Locate the cell with the specified text and output its [x, y] center coordinate. 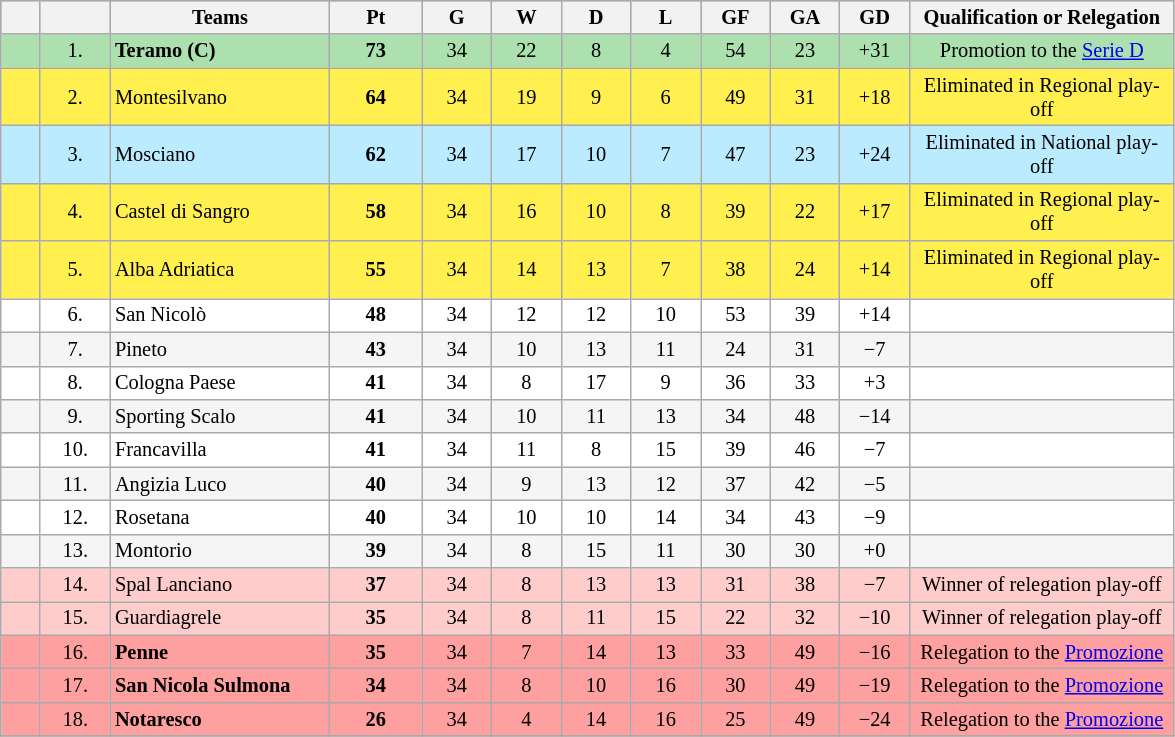
−16 [875, 652]
6. [75, 315]
32 [805, 618]
−9 [875, 517]
7. [75, 349]
+18 [875, 97]
13. [75, 551]
San Nicola Sulmona [220, 685]
15. [75, 618]
4. [75, 212]
19 [527, 97]
−10 [875, 618]
42 [805, 484]
Pineto [220, 349]
Alba Adriatica [220, 270]
12. [75, 517]
25 [735, 719]
W [527, 17]
17. [75, 685]
+24 [875, 154]
62 [376, 154]
36 [735, 383]
Eliminated in National play-off [1042, 154]
9. [75, 416]
Cologna Paese [220, 383]
Montorio [220, 551]
11. [75, 484]
54 [735, 51]
Mosciano [220, 154]
+31 [875, 51]
Qualification or Relegation [1042, 17]
+3 [875, 383]
GA [805, 17]
Promotion to the Serie D [1042, 51]
Francavilla [220, 450]
D [596, 17]
Teams [220, 17]
5. [75, 270]
Penne [220, 652]
1. [75, 51]
−24 [875, 719]
+0 [875, 551]
64 [376, 97]
Notaresco [220, 719]
18. [75, 719]
53 [735, 315]
14. [75, 585]
L [666, 17]
Teramo (C) [220, 51]
10. [75, 450]
Angizia Luco [220, 484]
46 [805, 450]
2. [75, 97]
GD [875, 17]
55 [376, 270]
73 [376, 51]
8. [75, 383]
3. [75, 154]
G [457, 17]
Sporting Scalo [220, 416]
Pt [376, 17]
Rosetana [220, 517]
−19 [875, 685]
Montesilvano [220, 97]
58 [376, 212]
Guardiagrele [220, 618]
47 [735, 154]
San Nicolò [220, 315]
26 [376, 719]
16. [75, 652]
+17 [875, 212]
−14 [875, 416]
−5 [875, 484]
Spal Lanciano [220, 585]
6 [666, 97]
GF [735, 17]
Castel di Sangro [220, 212]
